Locate the cell with the specified text and output its [X, Y] center coordinate. 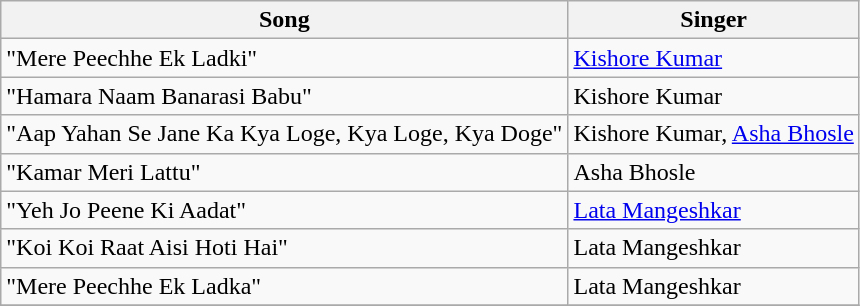
"Mere Peechhe Ek Ladki" [284, 58]
Song [284, 20]
Singer [714, 20]
Kishore Kumar, Asha Bhosle [714, 134]
Asha Bhosle [714, 172]
"Aap Yahan Se Jane Ka Kya Loge, Kya Loge, Kya Doge" [284, 134]
"Hamara Naam Banarasi Babu" [284, 96]
"Koi Koi Raat Aisi Hoti Hai" [284, 248]
"Yeh Jo Peene Ki Aadat" [284, 210]
"Kamar Meri Lattu" [284, 172]
"Mere Peechhe Ek Ladka" [284, 286]
